Detect which cell encompasses the target text, then output its (x, y) center coordinate. 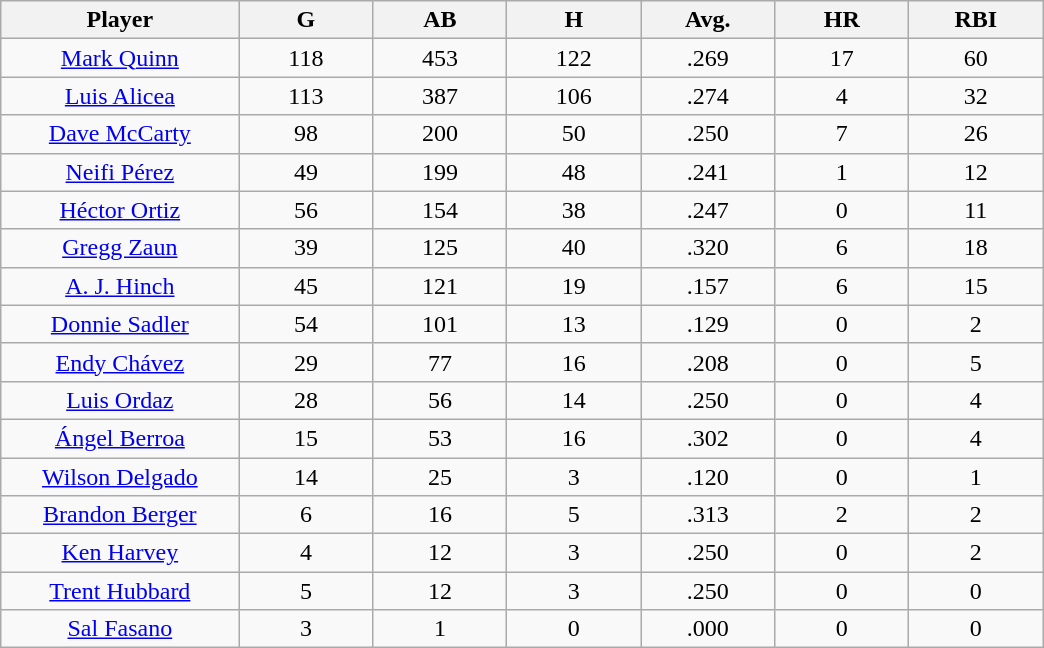
G (306, 20)
26 (976, 134)
HR (842, 20)
.129 (708, 324)
25 (440, 477)
.320 (708, 248)
18 (976, 248)
200 (440, 134)
Sal Fasano (120, 629)
28 (306, 400)
48 (574, 172)
.000 (708, 629)
125 (440, 248)
39 (306, 248)
Mark Quinn (120, 58)
Ángel Berroa (120, 438)
122 (574, 58)
.313 (708, 515)
Luis Ordaz (120, 400)
49 (306, 172)
.269 (708, 58)
Player (120, 20)
387 (440, 96)
98 (306, 134)
.120 (708, 477)
50 (574, 134)
Dave McCarty (120, 134)
154 (440, 210)
53 (440, 438)
.247 (708, 210)
.241 (708, 172)
121 (440, 286)
Héctor Ortiz (120, 210)
7 (842, 134)
19 (574, 286)
Brandon Berger (120, 515)
13 (574, 324)
77 (440, 362)
A. J. Hinch (120, 286)
.157 (708, 286)
.208 (708, 362)
113 (306, 96)
.302 (708, 438)
11 (976, 210)
453 (440, 58)
38 (574, 210)
40 (574, 248)
118 (306, 58)
Avg. (708, 20)
Trent Hubbard (120, 591)
17 (842, 58)
54 (306, 324)
.274 (708, 96)
Gregg Zaun (120, 248)
60 (976, 58)
Luis Alicea (120, 96)
Wilson Delgado (120, 477)
45 (306, 286)
Neifi Pérez (120, 172)
Endy Chávez (120, 362)
106 (574, 96)
AB (440, 20)
101 (440, 324)
H (574, 20)
Ken Harvey (120, 553)
29 (306, 362)
Donnie Sadler (120, 324)
32 (976, 96)
RBI (976, 20)
199 (440, 172)
